Scan for the cell matching the given text and deliver its (X, Y) coordinate at center. 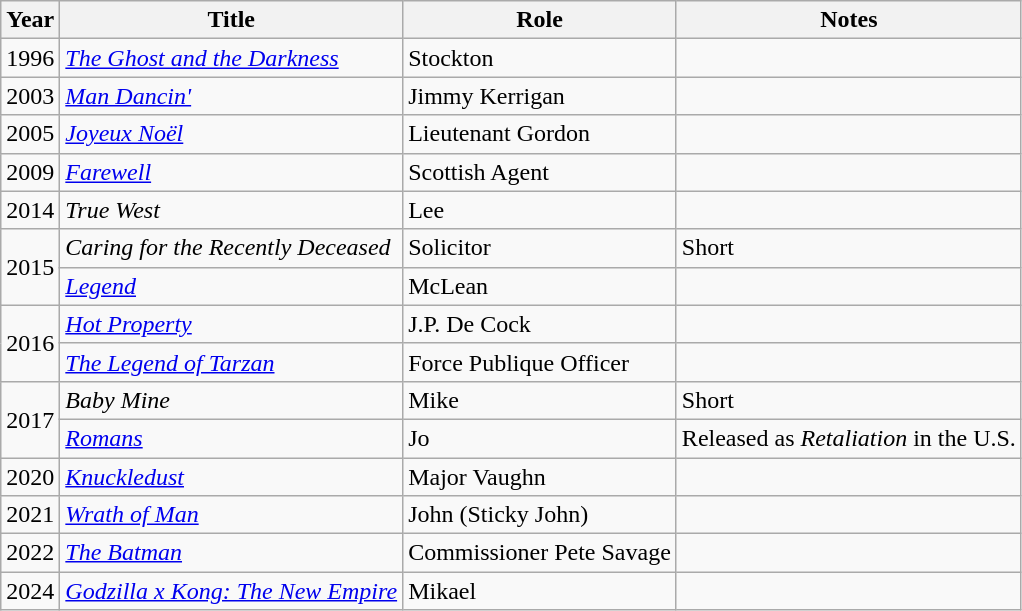
Farewell (232, 172)
2022 (30, 553)
Caring for the Recently Deceased (232, 248)
Released as Retaliation in the U.S. (848, 438)
The Batman (232, 553)
Solicitor (540, 248)
J.P. De Cock (540, 324)
Notes (848, 20)
Title (232, 20)
True West (232, 210)
2016 (30, 343)
Knuckledust (232, 477)
Role (540, 20)
Mikael (540, 591)
Baby Mine (232, 400)
Legend (232, 286)
The Legend of Tarzan (232, 362)
2017 (30, 419)
Lieutenant Gordon (540, 134)
1996 (30, 58)
Romans (232, 438)
2015 (30, 267)
2009 (30, 172)
Jo (540, 438)
Jimmy Kerrigan (540, 96)
Mike (540, 400)
Scottish Agent (540, 172)
Major Vaughn (540, 477)
Joyeux Noël (232, 134)
2005 (30, 134)
Force Publique Officer (540, 362)
2024 (30, 591)
2003 (30, 96)
Wrath of Man (232, 515)
Godzilla x Kong: The New Empire (232, 591)
The Ghost and the Darkness (232, 58)
Lee (540, 210)
2014 (30, 210)
McLean (540, 286)
Man Dancin' (232, 96)
Year (30, 20)
Stockton (540, 58)
John (Sticky John) (540, 515)
2020 (30, 477)
Hot Property (232, 324)
Commissioner Pete Savage (540, 553)
2021 (30, 515)
